Detect which cell encompasses the target text, then output its [x, y] center coordinate. 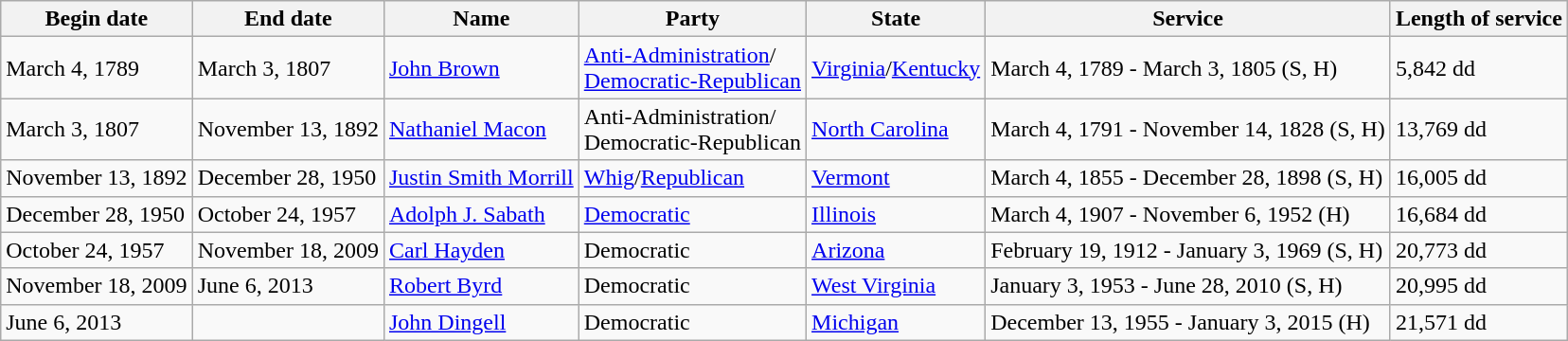
Whig/Republican [692, 178]
16,684 dd [1479, 214]
Nathaniel Macon [481, 129]
John Brown [481, 68]
End date [288, 19]
21,571 dd [1479, 322]
20,995 dd [1479, 286]
March 4, 1789 [97, 68]
Service [1188, 19]
Length of service [1479, 19]
West Virginia [896, 286]
Vermont [896, 178]
16,005 dd [1479, 178]
State [896, 19]
Carl Hayden [481, 250]
February 19, 1912 - January 3, 1969 (S, H) [1188, 250]
Begin date [97, 19]
13,769 dd [1479, 129]
Name [481, 19]
Illinois [896, 214]
Arizona [896, 250]
Michigan [896, 322]
Virginia/Kentucky [896, 68]
North Carolina [896, 129]
March 4, 1907 - November 6, 1952 (H) [1188, 214]
March 4, 1791 - November 14, 1828 (S, H) [1188, 129]
20,773 dd [1479, 250]
Party [692, 19]
5,842 dd [1479, 68]
Justin Smith Morrill [481, 178]
Robert Byrd [481, 286]
January 3, 1953 - June 28, 2010 (S, H) [1188, 286]
March 4, 1855 - December 28, 1898 (S, H) [1188, 178]
Adolph J. Sabath [481, 214]
December 13, 1955 - January 3, 2015 (H) [1188, 322]
March 4, 1789 - March 3, 1805 (S, H) [1188, 68]
John Dingell [481, 322]
